Return the [X, Y] coordinate for the center point of the cell that contains the specified text.  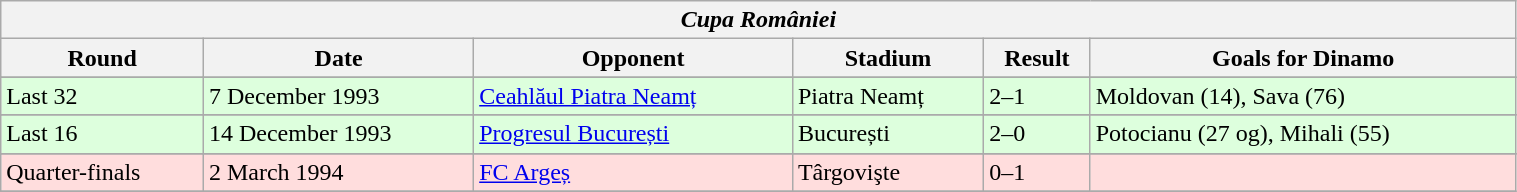
Piatra Neamț [888, 96]
Quarter-finals [102, 172]
Result [1038, 58]
Progresul București [634, 134]
Last 32 [102, 96]
Potocianu (27 og), Mihali (55) [1303, 134]
FC Argeș [634, 172]
Goals for Dinamo [1303, 58]
2–1 [1038, 96]
Stadium [888, 58]
14 December 1993 [338, 134]
Round [102, 58]
7 December 1993 [338, 96]
Târgovişte [888, 172]
2 March 1994 [338, 172]
Moldovan (14), Sava (76) [1303, 96]
Last 16 [102, 134]
Date [338, 58]
Ceahlăul Piatra Neamț [634, 96]
Opponent [634, 58]
2–0 [1038, 134]
Cupa României [758, 20]
București [888, 134]
0–1 [1038, 172]
